Return [X, Y] of the center of cell containing provided text 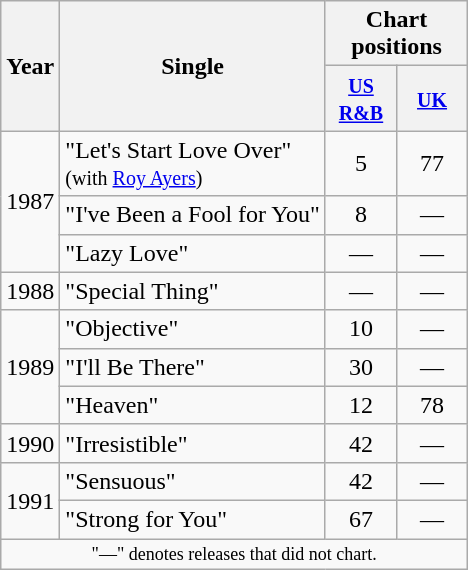
"I'll Be There" [193, 367]
1987 [30, 202]
"Special Thing" [193, 291]
"Let's Start Love Over" (with Roy Ayers) [193, 164]
1988 [30, 291]
UK [432, 98]
1991 [30, 500]
Single [193, 66]
67 [360, 519]
"Irresistible" [193, 443]
Chart positions [396, 34]
5 [360, 164]
1989 [30, 367]
1990 [30, 443]
"Lazy Love" [193, 253]
30 [360, 367]
77 [432, 164]
Year [30, 66]
"—" denotes releases that did not chart. [234, 554]
78 [432, 405]
"I've Been a Fool for You" [193, 215]
"Objective" [193, 329]
10 [360, 329]
8 [360, 215]
"Sensuous" [193, 481]
"Heaven" [193, 405]
"Strong for You" [193, 519]
12 [360, 405]
US R&B [360, 98]
